For the text-containing cell, return its midpoint in (X, Y) coordinate format. 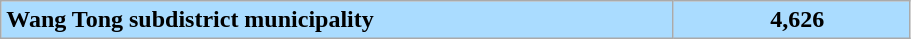
4,626 (791, 20)
Wang Tong subdistrict municipality (337, 20)
